Identify which cell holds the provided text, then report its (X, Y) central coordinate. 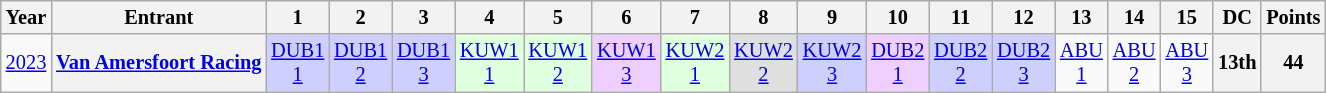
13th (1237, 63)
12 (1024, 17)
DUB21 (898, 63)
Year (26, 17)
5 (558, 17)
ABU1 (1082, 63)
1 (298, 17)
15 (1186, 17)
Van Amersfoort Racing (158, 63)
13 (1082, 17)
7 (696, 17)
DUB12 (360, 63)
KUW22 (764, 63)
Entrant (158, 17)
DC (1237, 17)
14 (1134, 17)
KUW23 (832, 63)
2023 (26, 63)
KUW21 (696, 63)
3 (424, 17)
6 (626, 17)
11 (960, 17)
DUB22 (960, 63)
9 (832, 17)
Points (1293, 17)
DUB23 (1024, 63)
DUB13 (424, 63)
ABU2 (1134, 63)
4 (490, 17)
DUB11 (298, 63)
2 (360, 17)
KUW13 (626, 63)
44 (1293, 63)
10 (898, 17)
KUW11 (490, 63)
ABU3 (1186, 63)
KUW12 (558, 63)
8 (764, 17)
